Locate the cell with the specified text and output its (x, y) center coordinate. 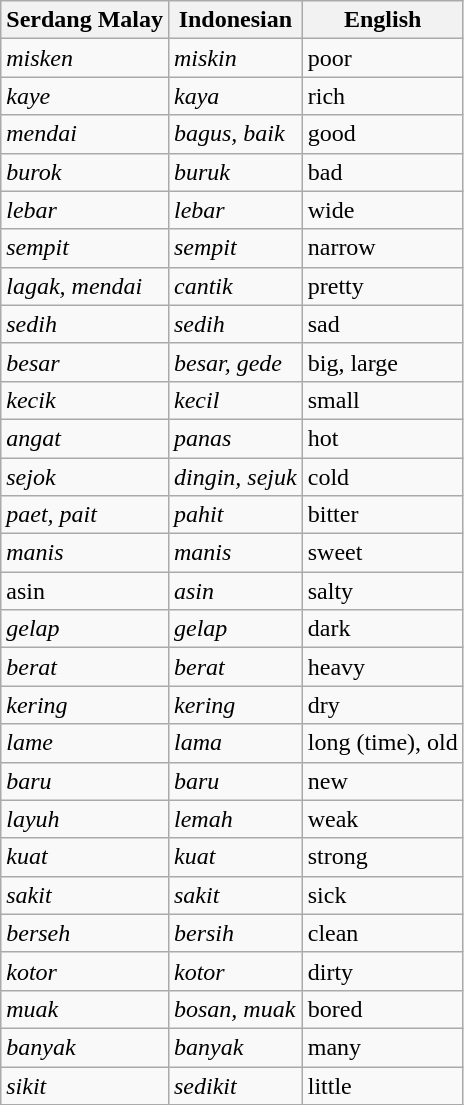
hot (382, 438)
muak (85, 1009)
layuh (85, 819)
dry (382, 705)
little (382, 1085)
sweet (382, 553)
kecil (235, 400)
mendai (85, 134)
pahit (235, 515)
new (382, 781)
heavy (382, 667)
lame (85, 743)
sejok (85, 477)
sedikit (235, 1085)
English (382, 20)
paet, pait (85, 515)
kecik (85, 400)
buruk (235, 172)
bersih (235, 933)
rich (382, 96)
burok (85, 172)
bitter (382, 515)
besar (85, 362)
pretty (382, 286)
poor (382, 58)
bagus, baik (235, 134)
misken (85, 58)
cold (382, 477)
lama (235, 743)
narrow (382, 248)
besar, gede (235, 362)
long (time), old (382, 743)
good (382, 134)
salty (382, 591)
kaye (85, 96)
berseh (85, 933)
sad (382, 324)
big, large (382, 362)
bosan, muak (235, 1009)
Serdang Malay (85, 20)
kaya (235, 96)
bored (382, 1009)
wide (382, 210)
dingin, sejuk (235, 477)
angat (85, 438)
many (382, 1047)
sick (382, 895)
lagak, mendai (85, 286)
strong (382, 857)
small (382, 400)
weak (382, 819)
sikit (85, 1085)
dark (382, 629)
Indonesian (235, 20)
bad (382, 172)
clean (382, 933)
panas (235, 438)
lemah (235, 819)
cantik (235, 286)
miskin (235, 58)
dirty (382, 971)
